For the text-containing cell, return its midpoint in [X, Y] coordinate format. 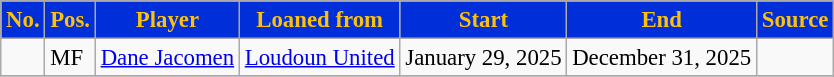
MF [70, 58]
Loudoun United [320, 58]
End [662, 20]
Player [167, 20]
No. [23, 20]
Dane Jacomen [167, 58]
December 31, 2025 [662, 58]
January 29, 2025 [484, 58]
Source [794, 20]
Pos. [70, 20]
Start [484, 20]
Loaned from [320, 20]
